Provide the (x, y) coordinate of the cell's center where the given text is located.  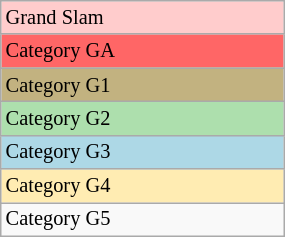
Grand Slam (142, 17)
Category G1 (142, 85)
Category G5 (142, 219)
Category G4 (142, 186)
Category GA (142, 51)
Category G2 (142, 118)
Category G3 (142, 152)
